Search for the cell housing the specified text and yield its [X, Y] center coordinate. 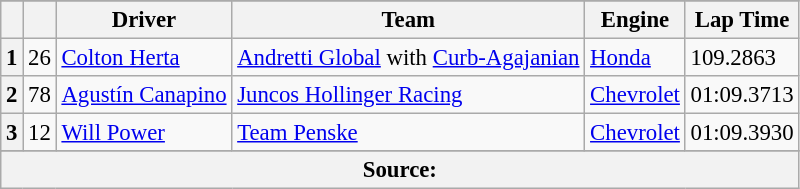
01:09.3930 [742, 133]
Driver [144, 20]
Colton Herta [144, 58]
Source: [400, 170]
26 [40, 58]
2 [12, 95]
78 [40, 95]
Andretti Global with Curb-Agajanian [408, 58]
Lap Time [742, 20]
1 [12, 58]
01:09.3713 [742, 95]
Honda [635, 58]
Juncos Hollinger Racing [408, 95]
Will Power [144, 133]
3 [12, 133]
Team Penske [408, 133]
Engine [635, 20]
Team [408, 20]
Agustín Canapino [144, 95]
12 [40, 133]
109.2863 [742, 58]
